Search for the cell housing the specified text and yield its (X, Y) center coordinate. 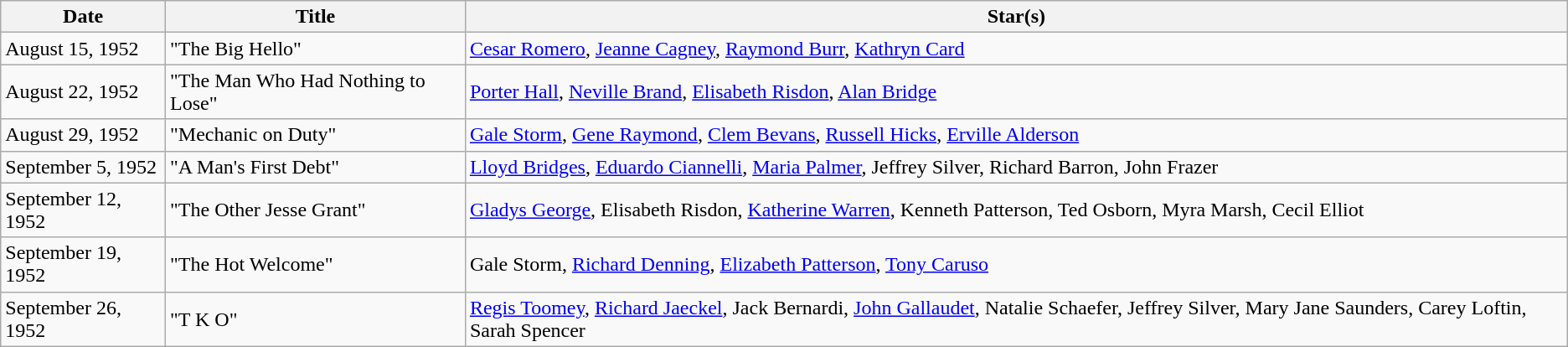
Gladys George, Elisabeth Risdon, Katherine Warren, Kenneth Patterson, Ted Osborn, Myra Marsh, Cecil Elliot (1016, 210)
Star(s) (1016, 17)
Date (84, 17)
Cesar Romero, Jeanne Cagney, Raymond Burr, Kathryn Card (1016, 49)
Lloyd Bridges, Eduardo Ciannelli, Maria Palmer, Jeffrey Silver, Richard Barron, John Frazer (1016, 167)
"Mechanic on Duty" (315, 135)
August 22, 1952 (84, 92)
"T K O" (315, 319)
Title (315, 17)
Gale Storm, Richard Denning, Elizabeth Patterson, Tony Caruso (1016, 265)
September 26, 1952 (84, 319)
"The Hot Welcome" (315, 265)
Gale Storm, Gene Raymond, Clem Bevans, Russell Hicks, Erville Alderson (1016, 135)
September 12, 1952 (84, 210)
"The Man Who Had Nothing to Lose" (315, 92)
August 15, 1952 (84, 49)
September 5, 1952 (84, 167)
"A Man's First Debt" (315, 167)
September 19, 1952 (84, 265)
Regis Toomey, Richard Jaeckel, Jack Bernardi, John Gallaudet, Natalie Schaefer, Jeffrey Silver, Mary Jane Saunders, Carey Loftin, Sarah Spencer (1016, 319)
Porter Hall, Neville Brand, Elisabeth Risdon, Alan Bridge (1016, 92)
August 29, 1952 (84, 135)
"The Other Jesse Grant" (315, 210)
"The Big Hello" (315, 49)
